Determine the (X, Y) coordinate at the center of the cell enclosing the given text.  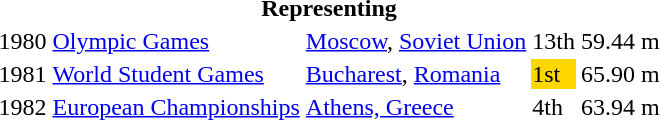
1st (554, 74)
Olympic Games (176, 41)
13th (554, 41)
World Student Games (176, 74)
Bucharest, Romania (416, 74)
Moscow, Soviet Union (416, 41)
